Find where the given text appears and provide that cell's center as [X, Y] coordinate. 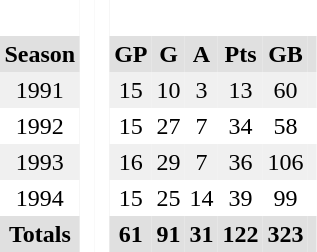
13 [240, 90]
29 [168, 162]
1994 [40, 198]
3 [202, 90]
122 [240, 234]
1991 [40, 90]
91 [168, 234]
A [202, 54]
1992 [40, 126]
Pts [240, 54]
99 [286, 198]
Season [40, 54]
10 [168, 90]
36 [240, 162]
60 [286, 90]
14 [202, 198]
34 [240, 126]
61 [131, 234]
323 [286, 234]
39 [240, 198]
Totals [40, 234]
1993 [40, 162]
31 [202, 234]
25 [168, 198]
G [168, 54]
106 [286, 162]
GP [131, 54]
27 [168, 126]
58 [286, 126]
GB [286, 54]
16 [131, 162]
